Scan for the cell matching the given text and deliver its (x, y) coordinate at center. 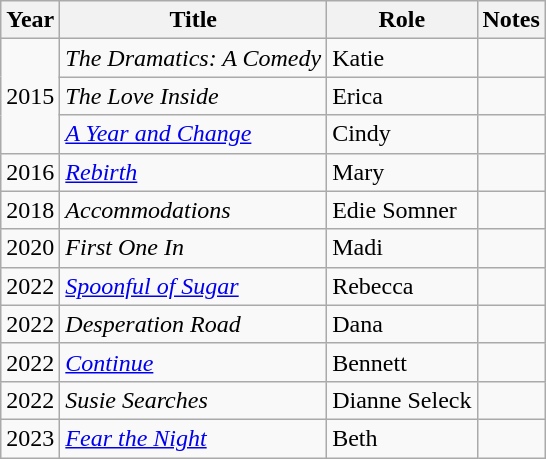
Dianne Seleck (402, 400)
Erica (402, 96)
Notes (511, 20)
Madi (402, 248)
Rebecca (402, 286)
Accommodations (194, 210)
Role (402, 20)
The Dramatics: A Comedy (194, 58)
Spoonful of Sugar (194, 286)
A Year and Change (194, 134)
Rebirth (194, 172)
2023 (30, 438)
2020 (30, 248)
Fear the Night (194, 438)
Title (194, 20)
Susie Searches (194, 400)
Edie Somner (402, 210)
Bennett (402, 362)
Continue (194, 362)
The Love Inside (194, 96)
Katie (402, 58)
Dana (402, 324)
Desperation Road (194, 324)
Beth (402, 438)
Mary (402, 172)
Cindy (402, 134)
First One In (194, 248)
2018 (30, 210)
2016 (30, 172)
Year (30, 20)
2015 (30, 96)
